Extract the (X, Y) coordinate from the center of the cell holding the provided text.  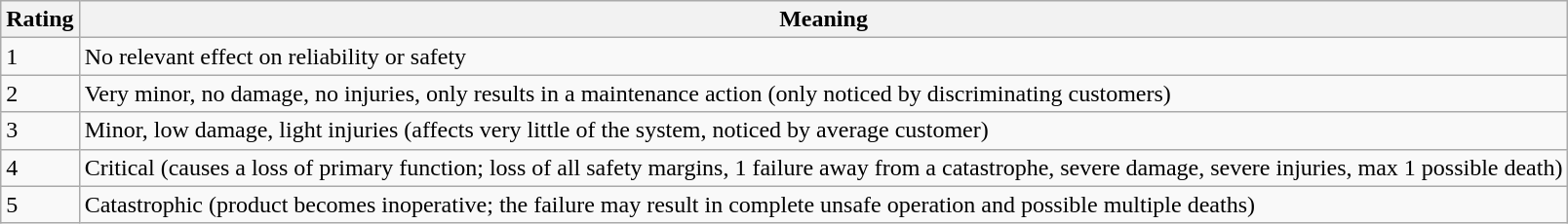
Minor, low damage, light injuries (affects very little of the system, noticed by average customer) (823, 131)
No relevant effect on reliability or safety (823, 56)
Rating (40, 19)
4 (40, 168)
Catastrophic (product becomes inoperative; the failure may result in complete unsafe operation and possible multiple deaths) (823, 205)
1 (40, 56)
2 (40, 93)
5 (40, 205)
Very minor, no damage, no injuries, only results in a maintenance action (only noticed by discriminating customers) (823, 93)
3 (40, 131)
Meaning (823, 19)
